Return the [X, Y] coordinate for the center point of the cell that contains the specified text.  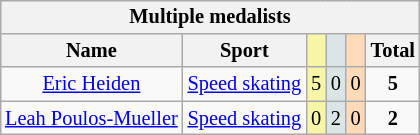
Multiple medalists [210, 17]
Total [393, 51]
Leah Poulos-Mueller [91, 118]
Sport [244, 51]
Eric Heiden [91, 84]
Name [91, 51]
